From the cell containing the given text, extract its center point as (x, y) coordinate. 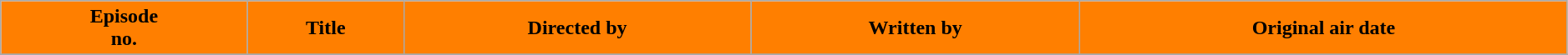
Title (326, 28)
Episodeno. (124, 28)
Original air date (1324, 28)
Directed by (576, 28)
Written by (916, 28)
